Identify which cell holds the provided text, then report its (X, Y) central coordinate. 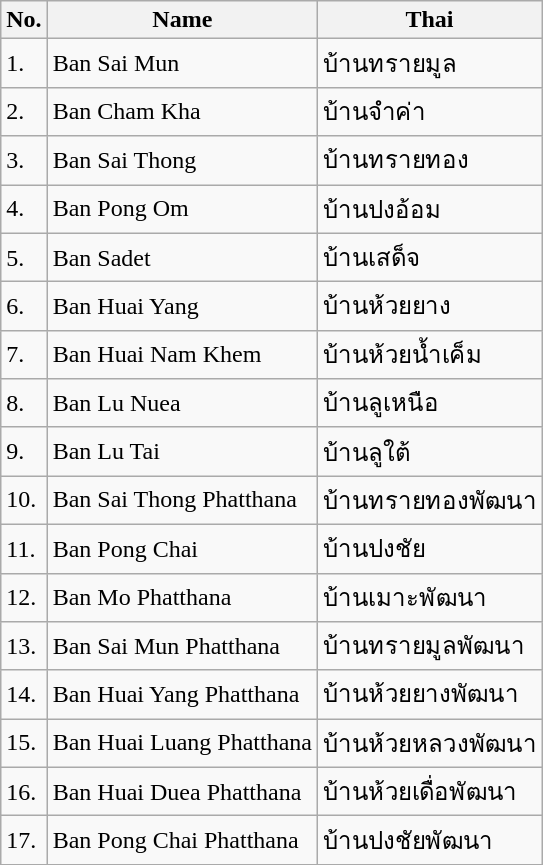
Ban Huai Yang (182, 306)
Ban Huai Yang Phatthana (182, 694)
Ban Lu Tai (182, 452)
บ้านทรายมูลพัฒนา (429, 646)
บ้านปงชัยพัฒนา (429, 840)
Ban Huai Luang Phatthana (182, 744)
Ban Huai Nam Khem (182, 354)
Ban Mo Phatthana (182, 598)
บ้านปงชัย (429, 548)
9. (24, 452)
11. (24, 548)
บ้านเสด็จ (429, 258)
Ban Pong Om (182, 208)
บ้านห้วยยาง (429, 306)
No. (24, 20)
บ้านปงอ้อม (429, 208)
บ้านลูเหนือ (429, 404)
17. (24, 840)
Ban Sai Mun (182, 64)
Ban Sadet (182, 258)
Ban Sai Thong Phatthana (182, 500)
บ้านจำค่า (429, 112)
Ban Sai Mun Phatthana (182, 646)
6. (24, 306)
Ban Pong Chai (182, 548)
Ban Sai Thong (182, 160)
3. (24, 160)
5. (24, 258)
12. (24, 598)
16. (24, 792)
8. (24, 404)
Ban Huai Duea Phatthana (182, 792)
14. (24, 694)
บ้านทรายทองพัฒนา (429, 500)
Thai (429, 20)
บ้านลูใต้ (429, 452)
บ้านห้วยน้ำเค็ม (429, 354)
2. (24, 112)
15. (24, 744)
บ้านเมาะพัฒนา (429, 598)
4. (24, 208)
บ้านห้วยยางพัฒนา (429, 694)
1. (24, 64)
13. (24, 646)
Name (182, 20)
บ้านทรายทอง (429, 160)
Ban Cham Kha (182, 112)
บ้านทรายมูล (429, 64)
10. (24, 500)
7. (24, 354)
บ้านห้วยเดื่อพัฒนา (429, 792)
Ban Pong Chai Phatthana (182, 840)
Ban Lu Nuea (182, 404)
บ้านห้วยหลวงพัฒนา (429, 744)
